Return [X, Y] of the center of cell containing provided text 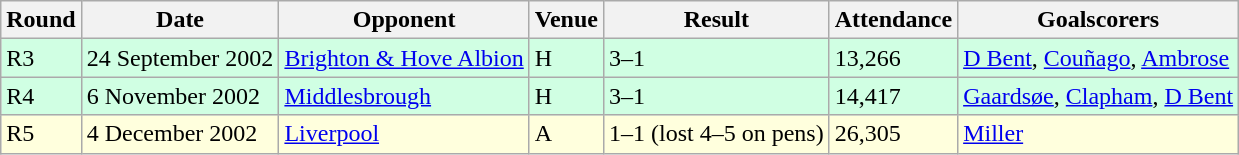
Opponent [404, 20]
13,266 [893, 58]
R4 [41, 96]
Goalscorers [1098, 20]
Middlesbrough [404, 96]
Gaardsøe, Clapham, D Bent [1098, 96]
Venue [566, 20]
Round [41, 20]
14,417 [893, 96]
R5 [41, 134]
26,305 [893, 134]
Miller [1098, 134]
Result [716, 20]
24 September 2002 [180, 58]
Attendance [893, 20]
A [566, 134]
Brighton & Hove Albion [404, 58]
6 November 2002 [180, 96]
1–1 (lost 4–5 on pens) [716, 134]
Date [180, 20]
R3 [41, 58]
Liverpool [404, 134]
D Bent, Couñago, Ambrose [1098, 58]
4 December 2002 [180, 134]
